Determine the (x, y) coordinate at the center of the cell enclosing the given text.  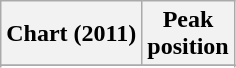
Chart (2011) (72, 34)
Peakposition (188, 34)
